Find where the given text appears and provide that cell's center as (x, y) coordinate. 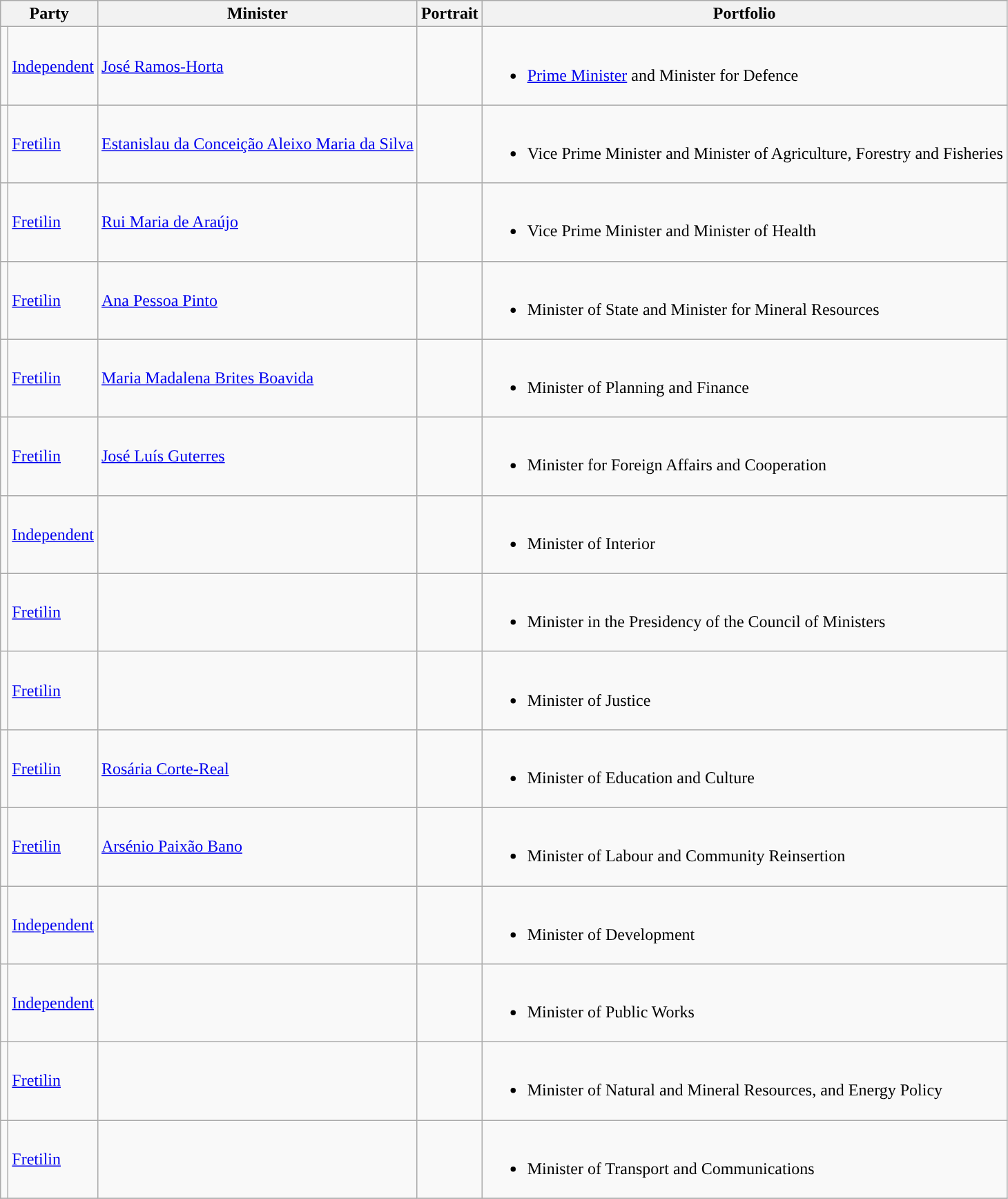
Portrait (449, 14)
Portfolio (744, 14)
Minister of State and Minister for Mineral Resources (744, 300)
Vice Prime Minister and Minister of Agriculture, Forestry and Fisheries (744, 144)
Party (50, 14)
Arsénio Paixão Bano (257, 847)
Minister of Education and Culture (744, 768)
Rui Maria de Araújo (257, 222)
José Ramos-Horta (257, 66)
José Luís Guterres (257, 456)
Minister of Development (744, 924)
Minister for Foreign Affairs and Cooperation (744, 456)
Minister of Interior (744, 535)
Minister of Public Works (744, 1003)
Minister of Transport and Communications (744, 1159)
Rosária Corte-Real (257, 768)
Minister of Natural and Mineral Resources, and Energy Policy (744, 1082)
Vice Prime Minister and Minister of Health (744, 222)
Minister of Justice (744, 691)
Estanislau da Conceição Aleixo Maria da Silva (257, 144)
Ana Pessoa Pinto (257, 300)
Minister of Labour and Community Reinsertion (744, 847)
Maria Madalena Brites Boavida (257, 378)
Minister in the Presidency of the Council of Ministers (744, 612)
Minister of Planning and Finance (744, 378)
Minister (257, 14)
Prime Minister and Minister for Defence (744, 66)
